Locate the cell with the specified text and output its [X, Y] center coordinate. 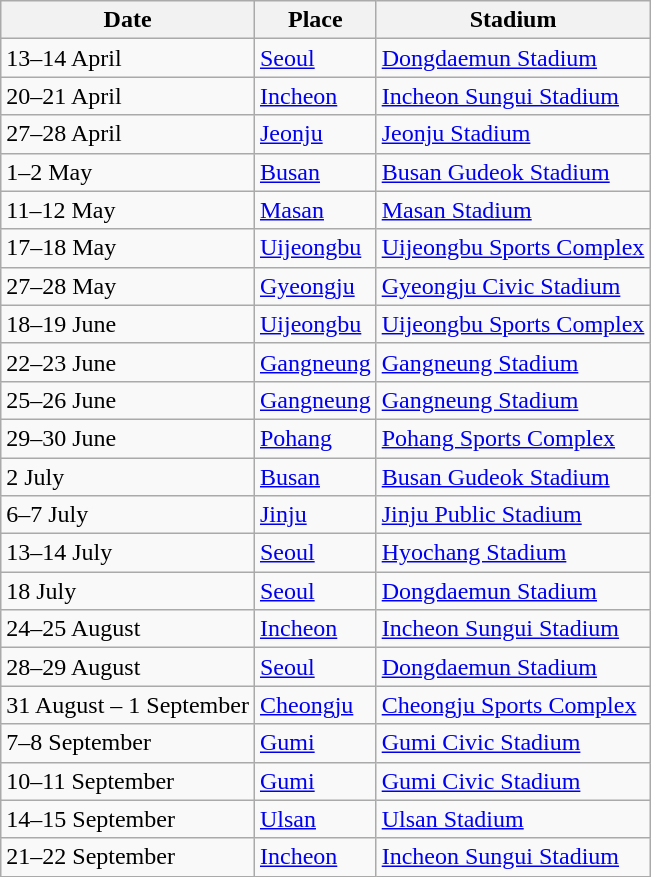
Cheongju Sports Complex [513, 705]
13–14 April [128, 58]
27–28 May [128, 286]
18–19 June [128, 324]
Jinju [315, 515]
Gyeongju Civic Stadium [513, 286]
Ulsan Stadium [513, 819]
24–25 August [128, 629]
Stadium [513, 20]
25–26 June [128, 400]
1–2 May [128, 172]
Date [128, 20]
2 July [128, 477]
Ulsan [315, 819]
Masan Stadium [513, 210]
18 July [128, 591]
29–30 June [128, 438]
13–14 July [128, 553]
Cheongju [315, 705]
Masan [315, 210]
28–29 August [128, 667]
10–11 September [128, 781]
Pohang Sports Complex [513, 438]
17–18 May [128, 248]
Jeonju Stadium [513, 134]
7–8 September [128, 743]
Hyochang Stadium [513, 553]
Jinju Public Stadium [513, 515]
14–15 September [128, 819]
20–21 April [128, 96]
6–7 July [128, 515]
31 August – 1 September [128, 705]
Place [315, 20]
22–23 June [128, 362]
Jeonju [315, 134]
Pohang [315, 438]
21–22 September [128, 857]
Gyeongju [315, 286]
11–12 May [128, 210]
27–28 April [128, 134]
